Scan for the cell matching the given text and deliver its (x, y) coordinate at center. 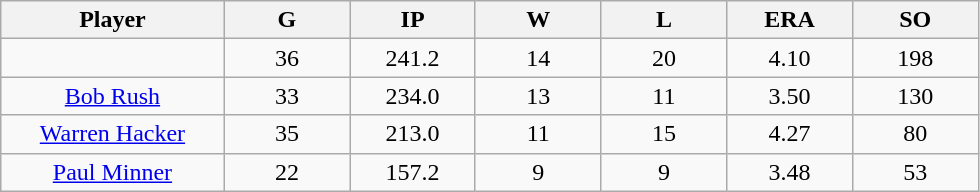
3.48 (790, 172)
4.27 (790, 134)
W (538, 20)
234.0 (413, 96)
241.2 (413, 58)
14 (538, 58)
130 (915, 96)
L (664, 20)
53 (915, 172)
SO (915, 20)
33 (287, 96)
22 (287, 172)
Warren Hacker (112, 134)
20 (664, 58)
Player (112, 20)
35 (287, 134)
15 (664, 134)
Paul Minner (112, 172)
G (287, 20)
13 (538, 96)
198 (915, 58)
IP (413, 20)
36 (287, 58)
3.50 (790, 96)
Bob Rush (112, 96)
80 (915, 134)
157.2 (413, 172)
ERA (790, 20)
4.10 (790, 58)
213.0 (413, 134)
